Capture the cell that displays the provided text and extract its (x, y) central coordinate. 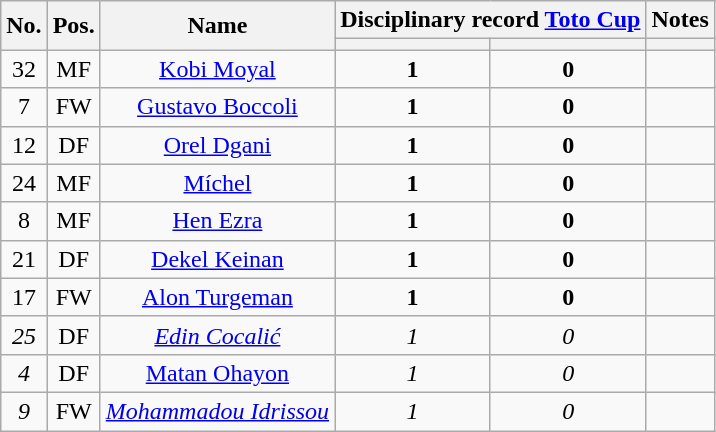
Matan Ohayon (217, 373)
7 (24, 107)
21 (24, 259)
17 (24, 297)
Mohammadou Idrissou (217, 411)
Dekel Keinan (217, 259)
Hen Ezra (217, 221)
Alon Turgeman (217, 297)
Orel Dgani (217, 145)
25 (24, 335)
Gustavo Boccoli (217, 107)
Edin Cocalić (217, 335)
24 (24, 183)
Míchel (217, 183)
No. (24, 26)
Disciplinary record Toto Cup (490, 20)
8 (24, 221)
4 (24, 373)
Kobi Moyal (217, 69)
Pos. (74, 26)
32 (24, 69)
Name (217, 26)
Notes (680, 20)
9 (24, 411)
12 (24, 145)
